Pinpoint the cell where the given text exists, returning its (x, y) midpoint coordinate. 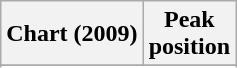
Chart (2009) (72, 34)
Peakposition (189, 34)
